Identify which cell holds the provided text, then report its (x, y) central coordinate. 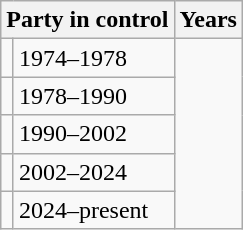
Party in control (88, 20)
2002–2024 (94, 172)
1978–1990 (94, 96)
2024–present (94, 210)
Years (208, 20)
1990–2002 (94, 134)
1974–1978 (94, 58)
